Detect which cell encompasses the target text, then output its (X, Y) center coordinate. 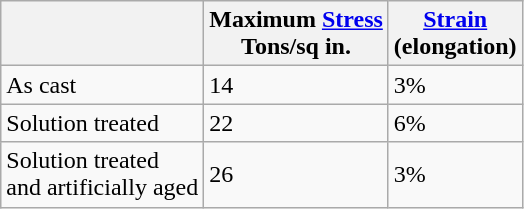
14 (296, 85)
Solution treated and artificially aged (102, 174)
Maximum Stress Tons/sq in. (296, 34)
22 (296, 123)
As cast (102, 85)
6% (455, 123)
26 (296, 174)
Strain (elongation) (455, 34)
Solution treated (102, 123)
